Output the [x, y] coordinate of the center of the cell containing the given text.  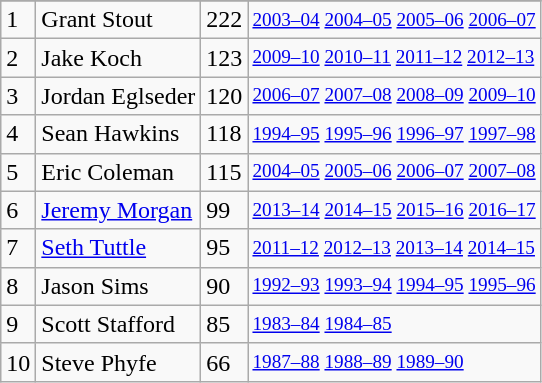
2011–12 2012–13 2013–14 2014–15 [394, 248]
118 [224, 134]
2006–07 2007–08 2008–09 2009–10 [394, 96]
120 [224, 96]
5 [18, 172]
95 [224, 248]
4 [18, 134]
3 [18, 96]
Steve Phyfe [118, 362]
1983–84 1984–85 [394, 324]
Grant Stout [118, 20]
10 [18, 362]
85 [224, 324]
90 [224, 286]
Jason Sims [118, 286]
Eric Coleman [118, 172]
2 [18, 58]
Jordan Eglseder [118, 96]
99 [224, 210]
6 [18, 210]
2009–10 2010–11 2011–12 2012–13 [394, 58]
Jeremy Morgan [118, 210]
Seth Tuttle [118, 248]
8 [18, 286]
2004–05 2005–06 2006–07 2007–08 [394, 172]
2003–04 2004–05 2005–06 2006–07 [394, 20]
222 [224, 20]
115 [224, 172]
1992–93 1993–94 1994–95 1995–96 [394, 286]
Sean Hawkins [118, 134]
1994–95 1995–96 1996–97 1997–98 [394, 134]
Jake Koch [118, 58]
1987–88 1988–89 1989–90 [394, 362]
7 [18, 248]
123 [224, 58]
9 [18, 324]
66 [224, 362]
Scott Stafford [118, 324]
1 [18, 20]
2013–14 2014–15 2015–16 2016–17 [394, 210]
